Capture the cell that displays the provided text and extract its [X, Y] central coordinate. 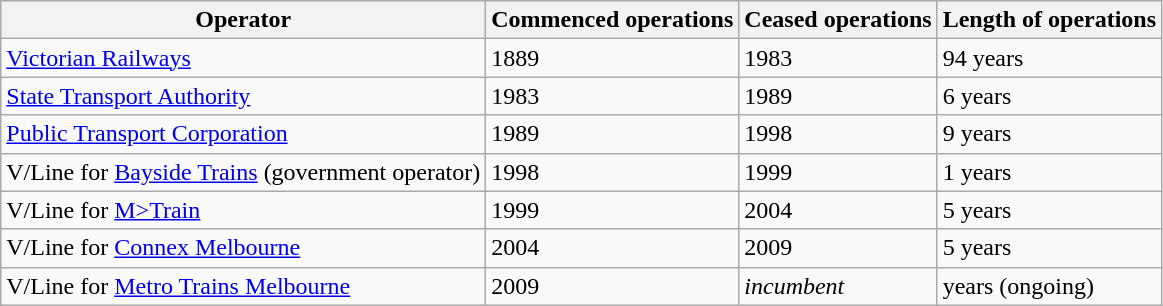
Operator [244, 20]
9 years [1049, 134]
V/Line for Connex Melbourne [244, 248]
V/Line for Bayside Trains (government operator) [244, 172]
Length of operations [1049, 20]
1889 [612, 58]
Public Transport Corporation [244, 134]
V/Line for Metro Trains Melbourne [244, 286]
1 years [1049, 172]
years (ongoing) [1049, 286]
6 years [1049, 96]
94 years [1049, 58]
State Transport Authority [244, 96]
Ceased operations [838, 20]
incumbent [838, 286]
Victorian Railways [244, 58]
V/Line for M>Train [244, 210]
Commenced operations [612, 20]
